Scan for the cell matching the given text and deliver its (x, y) coordinate at center. 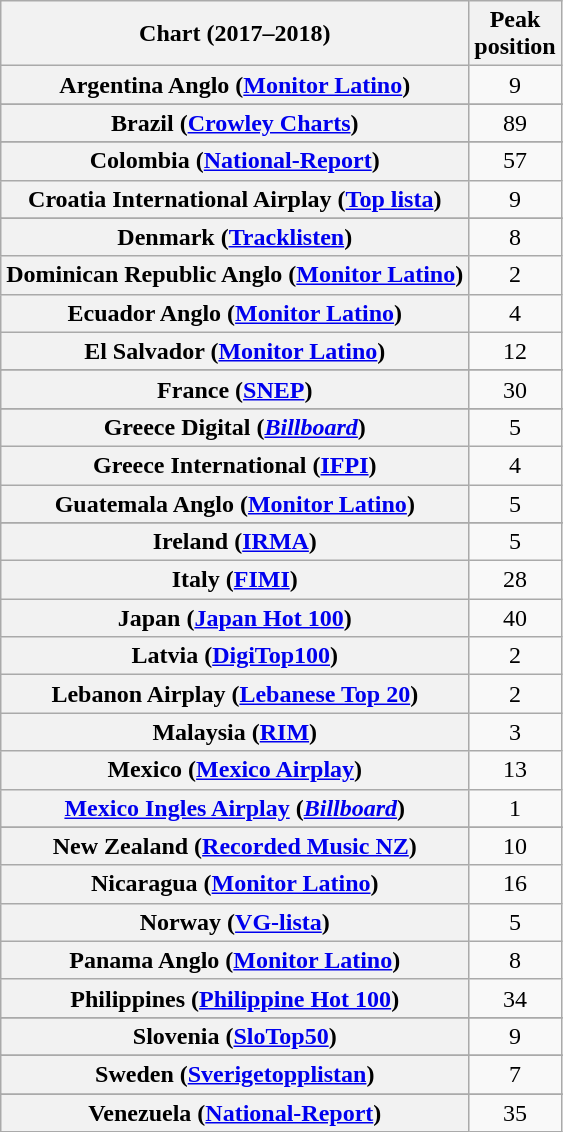
Ecuador Anglo (Monitor Latino) (235, 313)
Japan (Japan Hot 100) (235, 618)
France (SNEP) (235, 389)
Argentina Anglo (Monitor Latino) (235, 85)
34 (515, 998)
Chart (2017–2018) (235, 34)
Dominican Republic Anglo (Monitor Latino) (235, 275)
El Salvador (Monitor Latino) (235, 351)
28 (515, 580)
Mexico (Mexico Airplay) (235, 770)
Norway (VG-lista) (235, 922)
Denmark (Tracklisten) (235, 237)
13 (515, 770)
Malaysia (RIM) (235, 732)
Peak position (515, 34)
Venezuela (National-Report) (235, 1113)
Sweden (Sverigetopplistan) (235, 1074)
Nicaragua (Monitor Latino) (235, 884)
30 (515, 389)
Greece International (IFPI) (235, 465)
35 (515, 1113)
Greece Digital (Billboard) (235, 427)
Mexico Ingles Airplay (Billboard) (235, 808)
57 (515, 161)
Guatemala Anglo (Monitor Latino) (235, 503)
12 (515, 351)
Slovenia (SloTop50) (235, 1036)
Colombia (National-Report) (235, 161)
Brazil (Crowley Charts) (235, 123)
Lebanon Airplay (Lebanese Top 20) (235, 694)
89 (515, 123)
Croatia International Airplay (Top lista) (235, 199)
Panama Anglo (Monitor Latino) (235, 960)
16 (515, 884)
1 (515, 808)
Latvia (DigiTop100) (235, 656)
New Zealand (Recorded Music NZ) (235, 846)
3 (515, 732)
Ireland (IRMA) (235, 542)
Italy (FIMI) (235, 580)
10 (515, 846)
40 (515, 618)
7 (515, 1074)
Philippines (Philippine Hot 100) (235, 998)
